Return the [x, y] coordinate for the center point of the cell that contains the specified text.  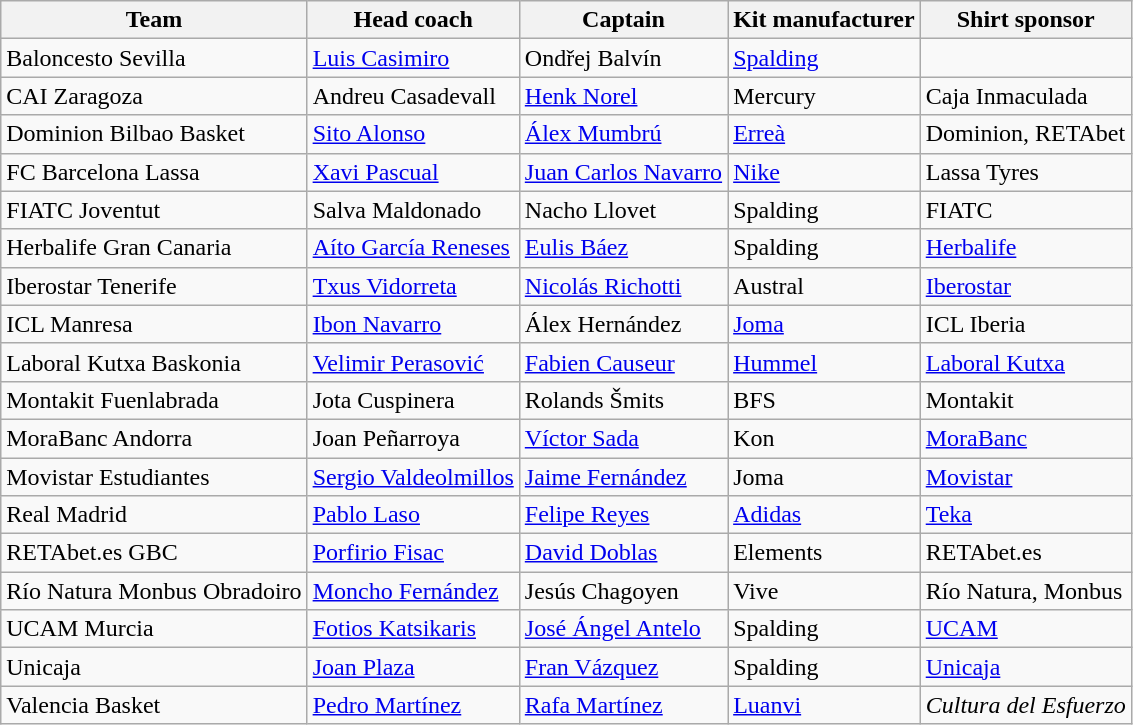
Nicolás Richotti [623, 286]
Xavi Pascual [413, 172]
Baloncesto Sevilla [154, 58]
Head coach [413, 20]
Juan Carlos Navarro [623, 172]
Dominion, RETAbet [1026, 134]
Valencia Basket [154, 705]
Ibon Navarro [413, 324]
Jaime Fernández [623, 477]
Felipe Reyes [623, 515]
ICL Iberia [1026, 324]
Real Madrid [154, 515]
Rafa Martínez [623, 705]
Nike [824, 172]
Hummel [824, 362]
Shirt sponsor [1026, 20]
Rolands Šmits [623, 400]
Movistar Estudiantes [154, 477]
RETAbet.es [1026, 553]
Herbalife Gran Canaria [154, 248]
Álex Mumbrú [623, 134]
Pablo Laso [413, 515]
Salva Maldonado [413, 210]
Kit manufacturer [824, 20]
Fran Vázquez [623, 667]
Txus Vidorreta [413, 286]
Adidas [824, 515]
Fotios Katsikaris [413, 629]
Eulis Báez [623, 248]
Montakit Fuenlabrada [154, 400]
Joan Plaza [413, 667]
ICL Manresa [154, 324]
Captain [623, 20]
UCAM Murcia [154, 629]
Andreu Casadevall [413, 96]
UCAM [1026, 629]
Movistar [1026, 477]
RETAbet.es GBC [154, 553]
Pedro Martínez [413, 705]
Cultura del Esfuerzo [1026, 705]
Vive [824, 591]
Luanvi [824, 705]
Caja Inmaculada [1026, 96]
Aíto García Reneses [413, 248]
Víctor Sada [623, 438]
MoraBanc [1026, 438]
Kon [824, 438]
Lassa Tyres [1026, 172]
Nacho Llovet [623, 210]
Porfirio Fisac [413, 553]
Álex Hernández [623, 324]
Erreà [824, 134]
Henk Norel [623, 96]
David Doblas [623, 553]
FIATC [1026, 210]
Moncho Fernández [413, 591]
Montakit [1026, 400]
CAI Zaragoza [154, 96]
Río Natura Monbus Obradoiro [154, 591]
Iberostar [1026, 286]
Teka [1026, 515]
Laboral Kutxa Baskonia [154, 362]
Team [154, 20]
MoraBanc Andorra [154, 438]
Ondřej Balvín [623, 58]
Mercury [824, 96]
Jesús Chagoyen [623, 591]
Sito Alonso [413, 134]
Iberostar Tenerife [154, 286]
Sergio Valdeolmillos [413, 477]
Luis Casimiro [413, 58]
Río Natura, Monbus [1026, 591]
FC Barcelona Lassa [154, 172]
Fabien Causeur [623, 362]
Jota Cuspinera [413, 400]
Dominion Bilbao Basket [154, 134]
Velimir Perasović [413, 362]
FIATC Joventut [154, 210]
Elements [824, 553]
Joan Peñarroya [413, 438]
Laboral Kutxa [1026, 362]
Austral [824, 286]
José Ángel Antelo [623, 629]
BFS [824, 400]
Herbalife [1026, 248]
